Return (x, y) of the center of cell containing provided text 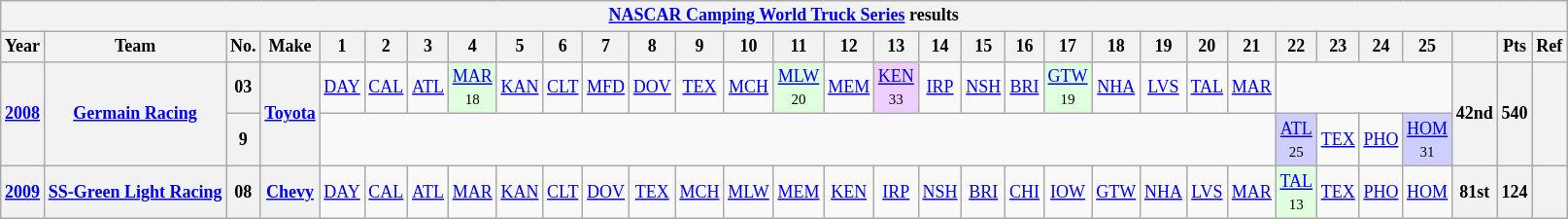
124 (1515, 192)
12 (849, 47)
16 (1025, 47)
Make (290, 47)
MLW20 (799, 88)
19 (1164, 47)
Team (134, 47)
HOM (1428, 192)
15 (983, 47)
22 (1296, 47)
4 (472, 47)
HOM31 (1428, 140)
7 (606, 47)
CHI (1025, 192)
21 (1251, 47)
03 (243, 88)
17 (1068, 47)
25 (1428, 47)
20 (1207, 47)
18 (1116, 47)
11 (799, 47)
Pts (1515, 47)
08 (243, 192)
81st (1475, 192)
Chevy (290, 192)
14 (940, 47)
GTW (1116, 192)
SS-Green Light Racing (134, 192)
TAL (1207, 88)
5 (520, 47)
42nd (1475, 113)
Year (23, 47)
Germain Racing (134, 113)
2009 (23, 192)
KEN (849, 192)
MAR18 (472, 88)
MFD (606, 88)
8 (652, 47)
No. (243, 47)
NASCAR Camping World Truck Series results (784, 16)
IOW (1068, 192)
KEN33 (896, 88)
2008 (23, 113)
Ref (1550, 47)
13 (896, 47)
540 (1515, 113)
TAL13 (1296, 192)
23 (1338, 47)
Toyota (290, 113)
10 (748, 47)
ATL25 (1296, 140)
24 (1381, 47)
3 (428, 47)
GTW19 (1068, 88)
6 (563, 47)
1 (342, 47)
MLW (748, 192)
2 (387, 47)
